Pinpoint the cell where the given text exists, returning its (x, y) midpoint coordinate. 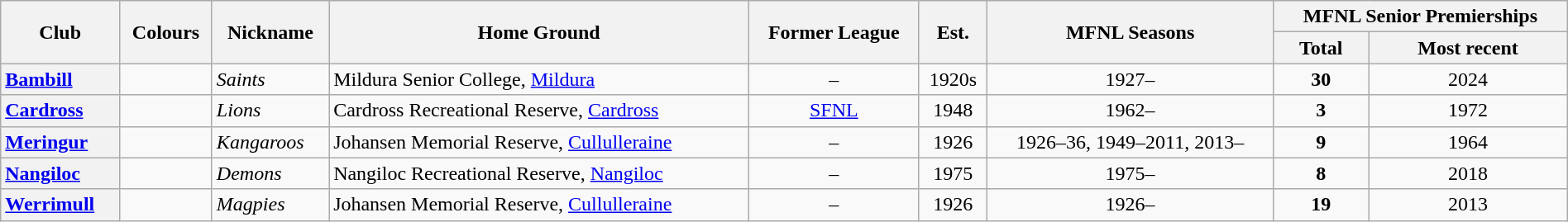
Colours (166, 32)
3 (1322, 111)
MFNL Senior Premierships (1421, 17)
Bambill (60, 79)
Mildura Senior College, Mildura (539, 79)
Cardross (60, 111)
2013 (1468, 205)
Werrimull (60, 205)
1926–36, 1949–2011, 2013– (1131, 142)
Kangaroos (270, 142)
Meringur (60, 142)
1972 (1468, 111)
Most recent (1468, 48)
Cardross Recreational Reserve, Cardross (539, 111)
Total (1322, 48)
Est. (953, 32)
Demons (270, 173)
1964 (1468, 142)
SFNL (834, 111)
Magpies (270, 205)
1920s (953, 79)
2024 (1468, 79)
1975 (953, 173)
Home Ground (539, 32)
1927– (1131, 79)
Saints (270, 79)
1926– (1131, 205)
Lions (270, 111)
9 (1322, 142)
Nickname (270, 32)
1962– (1131, 111)
Club (60, 32)
19 (1322, 205)
MFNL Seasons (1131, 32)
1948 (953, 111)
30 (1322, 79)
Nangiloc (60, 173)
Former League (834, 32)
8 (1322, 173)
1975– (1131, 173)
Nangiloc Recreational Reserve, Nangiloc (539, 173)
2018 (1468, 173)
